Search for the cell housing the specified text and yield its (x, y) center coordinate. 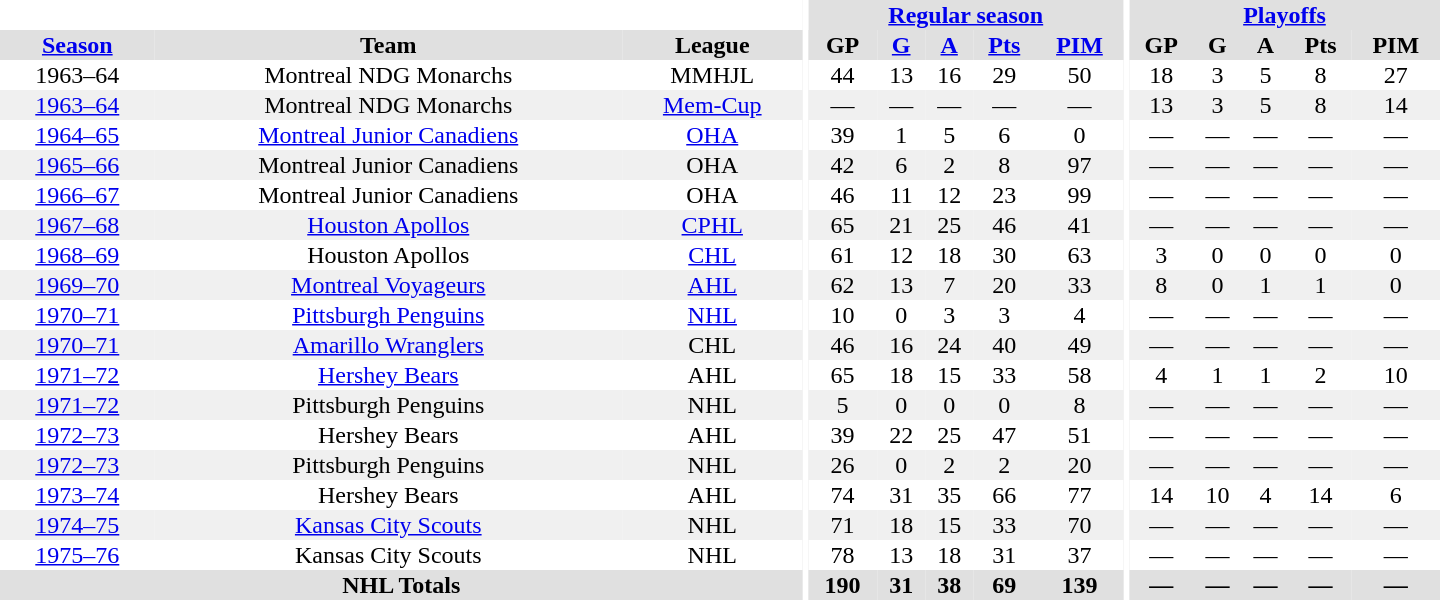
1974–75 (78, 525)
38 (949, 585)
26 (842, 465)
44 (842, 75)
66 (1004, 495)
37 (1079, 555)
49 (1079, 345)
Playoffs (1284, 15)
NHL Totals (402, 585)
41 (1079, 225)
42 (842, 165)
190 (842, 585)
Mem-Cup (712, 105)
99 (1079, 195)
1969–70 (78, 285)
35 (949, 495)
30 (1004, 255)
1975–76 (78, 555)
51 (1079, 435)
CPHL (712, 225)
27 (1396, 75)
62 (842, 285)
League (712, 45)
97 (1079, 165)
69 (1004, 585)
21 (901, 225)
50 (1079, 75)
63 (1079, 255)
22 (901, 435)
70 (1079, 525)
1965–66 (78, 165)
77 (1079, 495)
1968–69 (78, 255)
47 (1004, 435)
1964–65 (78, 135)
Team (388, 45)
Montreal Voyageurs (388, 285)
74 (842, 495)
Amarillo Wranglers (388, 345)
23 (1004, 195)
29 (1004, 75)
Season (78, 45)
Regular season (966, 15)
61 (842, 255)
139 (1079, 585)
58 (1079, 375)
24 (949, 345)
MMHJL (712, 75)
40 (1004, 345)
11 (901, 195)
71 (842, 525)
1967–68 (78, 225)
1966–67 (78, 195)
7 (949, 285)
78 (842, 555)
1973–74 (78, 495)
